Search for the cell housing the specified text and yield its (X, Y) center coordinate. 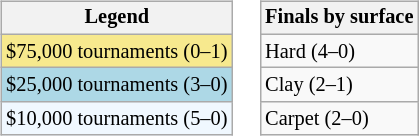
Carpet (2–0) (339, 119)
Finals by surface (339, 18)
$75,000 tournaments (0–1) (116, 51)
Hard (4–0) (339, 51)
Legend (116, 18)
$10,000 tournaments (5–0) (116, 119)
Clay (2–1) (339, 85)
$25,000 tournaments (3–0) (116, 85)
